Search for the cell housing the specified text and yield its [X, Y] center coordinate. 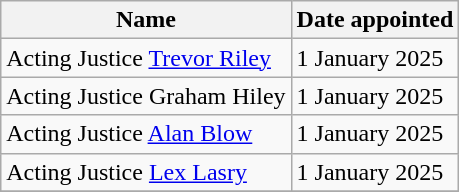
Name [146, 20]
Acting Justice Alan Blow [146, 134]
Acting Justice Graham Hiley [146, 96]
Date appointed [375, 20]
Acting Justice Lex Lasry [146, 172]
Acting Justice Trevor Riley [146, 58]
